Determine the (x, y) coordinate at the center of the cell enclosing the given text.  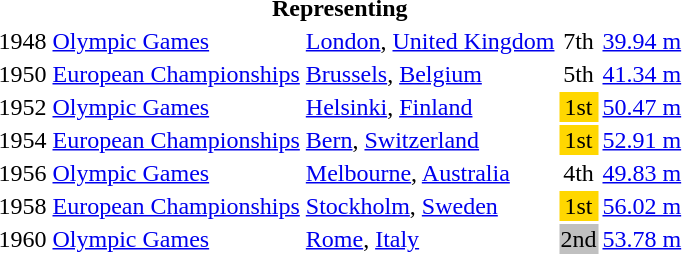
4th (578, 173)
London, United Kingdom (430, 41)
5th (578, 74)
7th (578, 41)
Rome, Italy (430, 239)
Bern, Switzerland (430, 140)
Stockholm, Sweden (430, 206)
Brussels, Belgium (430, 74)
Melbourne, Australia (430, 173)
2nd (578, 239)
Helsinki, Finland (430, 107)
